From the cell containing the given text, extract its center point as [X, Y] coordinate. 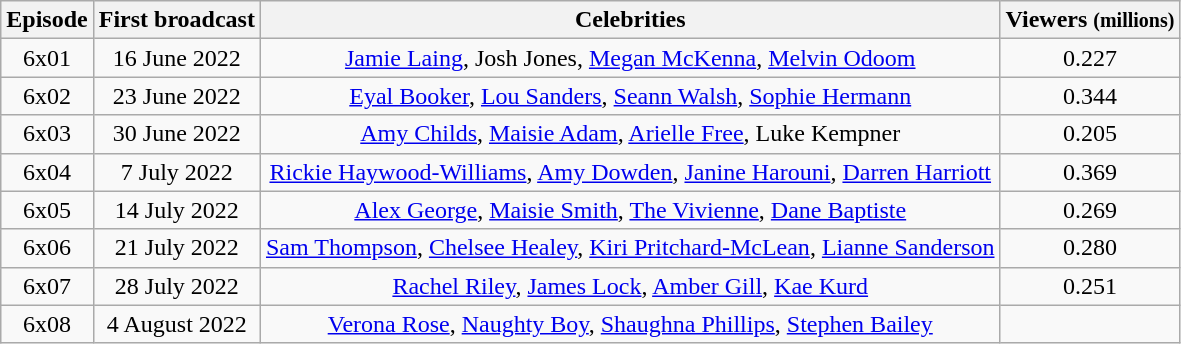
6x06 [47, 248]
Verona Rose, Naughty Boy, Shaughna Phillips, Stephen Bailey [630, 324]
6x03 [47, 134]
6x05 [47, 210]
0.344 [1090, 96]
6x04 [47, 172]
6x08 [47, 324]
Alex George, Maisie Smith, The Vivienne, Dane Baptiste [630, 210]
4 August 2022 [176, 324]
0.205 [1090, 134]
28 July 2022 [176, 286]
6x07 [47, 286]
Jamie Laing, Josh Jones, Megan McKenna, Melvin Odoom [630, 58]
Episode [47, 20]
7 July 2022 [176, 172]
30 June 2022 [176, 134]
0.251 [1090, 286]
Rachel Riley, James Lock, Amber Gill, Kae Kurd [630, 286]
21 July 2022 [176, 248]
Amy Childs, Maisie Adam, Arielle Free, Luke Kempner [630, 134]
23 June 2022 [176, 96]
6x02 [47, 96]
Eyal Booker, Lou Sanders, Seann Walsh, Sophie Hermann [630, 96]
16 June 2022 [176, 58]
Sam Thompson, Chelsee Healey, Kiri Pritchard-McLean, Lianne Sanderson [630, 248]
0.280 [1090, 248]
Viewers (millions) [1090, 20]
First broadcast [176, 20]
14 July 2022 [176, 210]
0.227 [1090, 58]
0.369 [1090, 172]
0.269 [1090, 210]
Rickie Haywood-Williams, Amy Dowden, Janine Harouni, Darren Harriott [630, 172]
Celebrities [630, 20]
6x01 [47, 58]
